Capture the cell that displays the provided text and extract its (x, y) central coordinate. 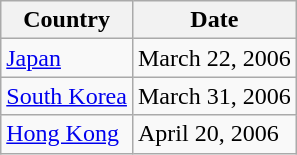
April 20, 2006 (214, 134)
Hong Kong (67, 134)
Japan (67, 58)
March 31, 2006 (214, 96)
South Korea (67, 96)
Country (67, 20)
March 22, 2006 (214, 58)
Date (214, 20)
